Return the (x, y) coordinate for the center point of the cell that contains the specified text.  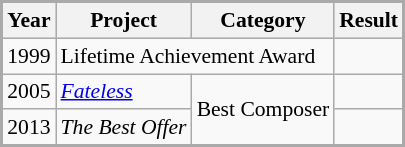
2005 (29, 92)
Lifetime Achievement Award (196, 56)
Year (29, 20)
Category (264, 20)
Project (124, 20)
1999 (29, 56)
2013 (29, 128)
The Best Offer (124, 128)
Best Composer (264, 110)
Result (369, 20)
Fateless (124, 92)
